Extract the (x, y) coordinate from the center of the cell holding the provided text.  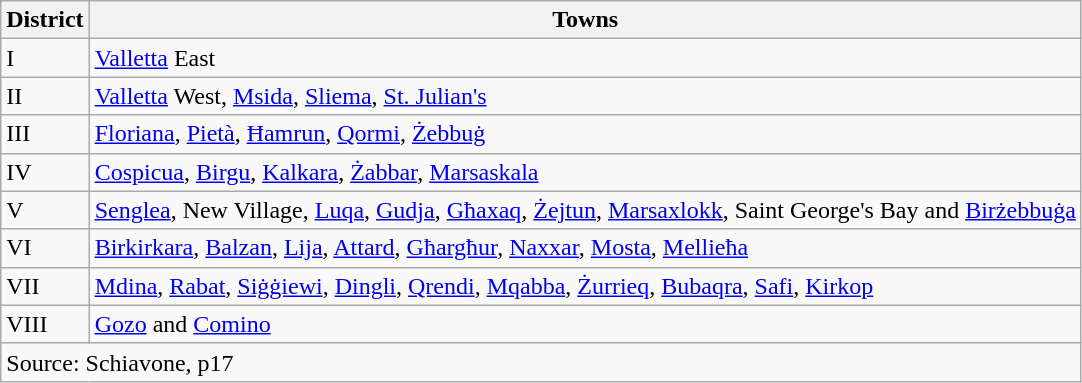
Senglea, New Village, Luqa, Gudja, Għaxaq, Żejtun, Marsaxlokk, Saint George's Bay and Birżebbuġa (585, 210)
Birkirkara, Balzan, Lija, Attard, Għargħur, Naxxar, Mosta, Mellieħa (585, 248)
Cospicua, Birgu, Kalkara, Żabbar, Marsaskala (585, 172)
III (45, 134)
District (45, 20)
VIII (45, 324)
VII (45, 286)
Valletta East (585, 58)
Source: Schiavone, p17 (542, 362)
Towns (585, 20)
IV (45, 172)
Valletta West, Msida, Sliema, St. Julian's (585, 96)
II (45, 96)
I (45, 58)
Floriana, Pietà, Ħamrun, Qormi, Żebbuġ (585, 134)
Mdina, Rabat, Siġġiewi, Dingli, Qrendi, Mqabba, Żurrieq, Bubaqra, Safi, Kirkop (585, 286)
Gozo and Comino (585, 324)
VI (45, 248)
V (45, 210)
